Search for the cell housing the specified text and yield its (X, Y) center coordinate. 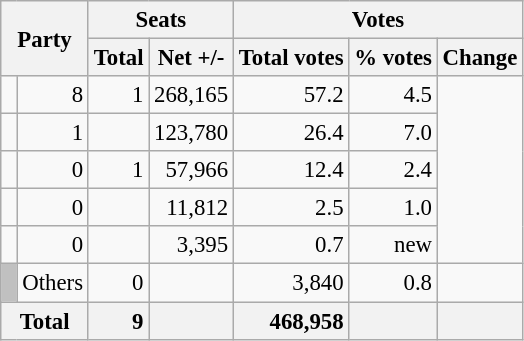
11,812 (192, 208)
12.4 (290, 170)
7.0 (393, 133)
Total votes (290, 58)
Others (52, 283)
1.0 (393, 208)
57.2 (290, 95)
% votes (393, 58)
57,966 (192, 170)
3,840 (290, 283)
123,780 (192, 133)
Votes (378, 20)
9 (118, 321)
Change (480, 58)
3,395 (192, 245)
468,958 (290, 321)
2.5 (290, 208)
new (393, 245)
Party (45, 38)
8 (52, 95)
Seats (160, 20)
268,165 (192, 95)
0.7 (290, 245)
4.5 (393, 95)
26.4 (290, 133)
Net +/- (192, 58)
0.8 (393, 283)
2.4 (393, 170)
